From the cell containing the given text, extract its center point as [X, Y] coordinate. 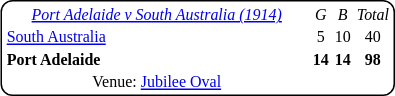
98 [372, 60]
Total [372, 14]
5 [320, 37]
40 [372, 37]
Port Adelaide [156, 60]
G [320, 14]
10 [342, 37]
Venue: Jubilee Oval [156, 82]
Port Adelaide v South Australia (1914) [156, 14]
B [342, 14]
South Australia [156, 37]
